Identify which cell holds the provided text, then report its (X, Y) central coordinate. 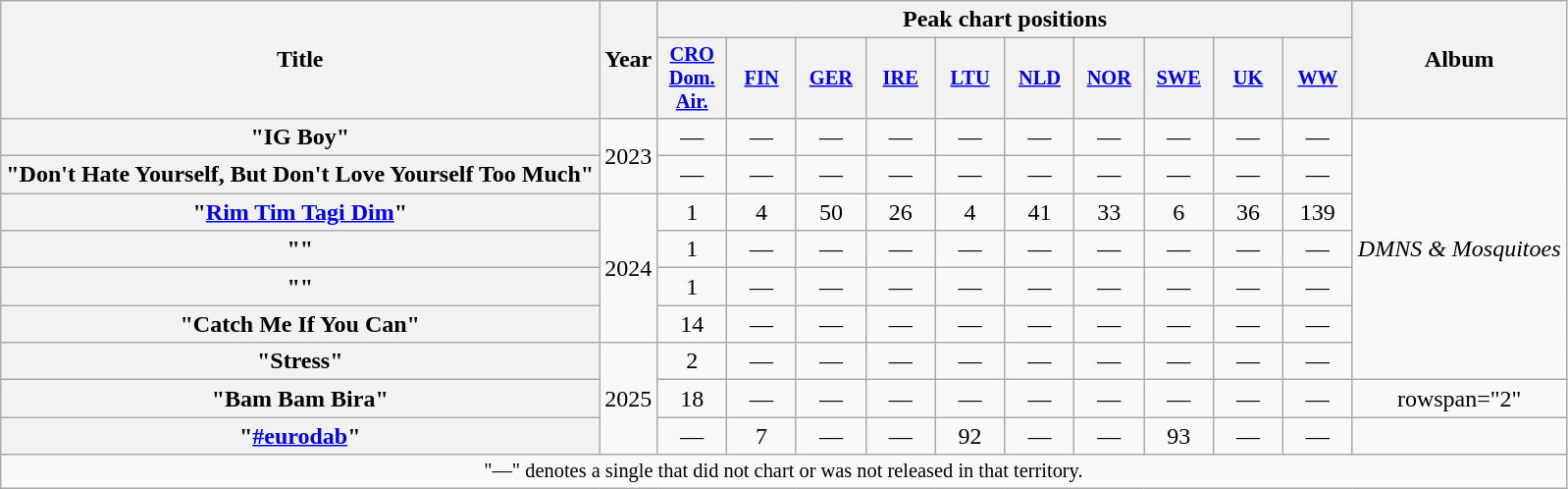
14 (693, 324)
50 (830, 212)
"—" denotes a single that did not chart or was not released in that territory. (783, 471)
FIN (761, 79)
2 (693, 361)
92 (969, 436)
NOR (1109, 79)
33 (1109, 212)
41 (1040, 212)
"Catch Me If You Can" (300, 324)
Year (628, 60)
UK (1248, 79)
36 (1248, 212)
26 (901, 212)
2024 (628, 268)
WW (1317, 79)
LTU (969, 79)
Title (300, 60)
"Don't Hate Yourself, But Don't Love Yourself Too Much" (300, 175)
"Bam Bam Bira" (300, 399)
GER (830, 79)
6 (1179, 212)
"IG Boy" (300, 136)
NLD (1040, 79)
Album (1459, 60)
2025 (628, 399)
DMNS & Mosquitoes (1459, 248)
139 (1317, 212)
CRODom.Air. (693, 79)
2023 (628, 155)
"#eurodab" (300, 436)
"Rim Tim Tagi Dim" (300, 212)
rowspan="2" (1459, 399)
18 (693, 399)
"Stress" (300, 361)
7 (761, 436)
93 (1179, 436)
Peak chart positions (1005, 20)
IRE (901, 79)
SWE (1179, 79)
